Pinpoint the cell where the given text exists, returning its (X, Y) midpoint coordinate. 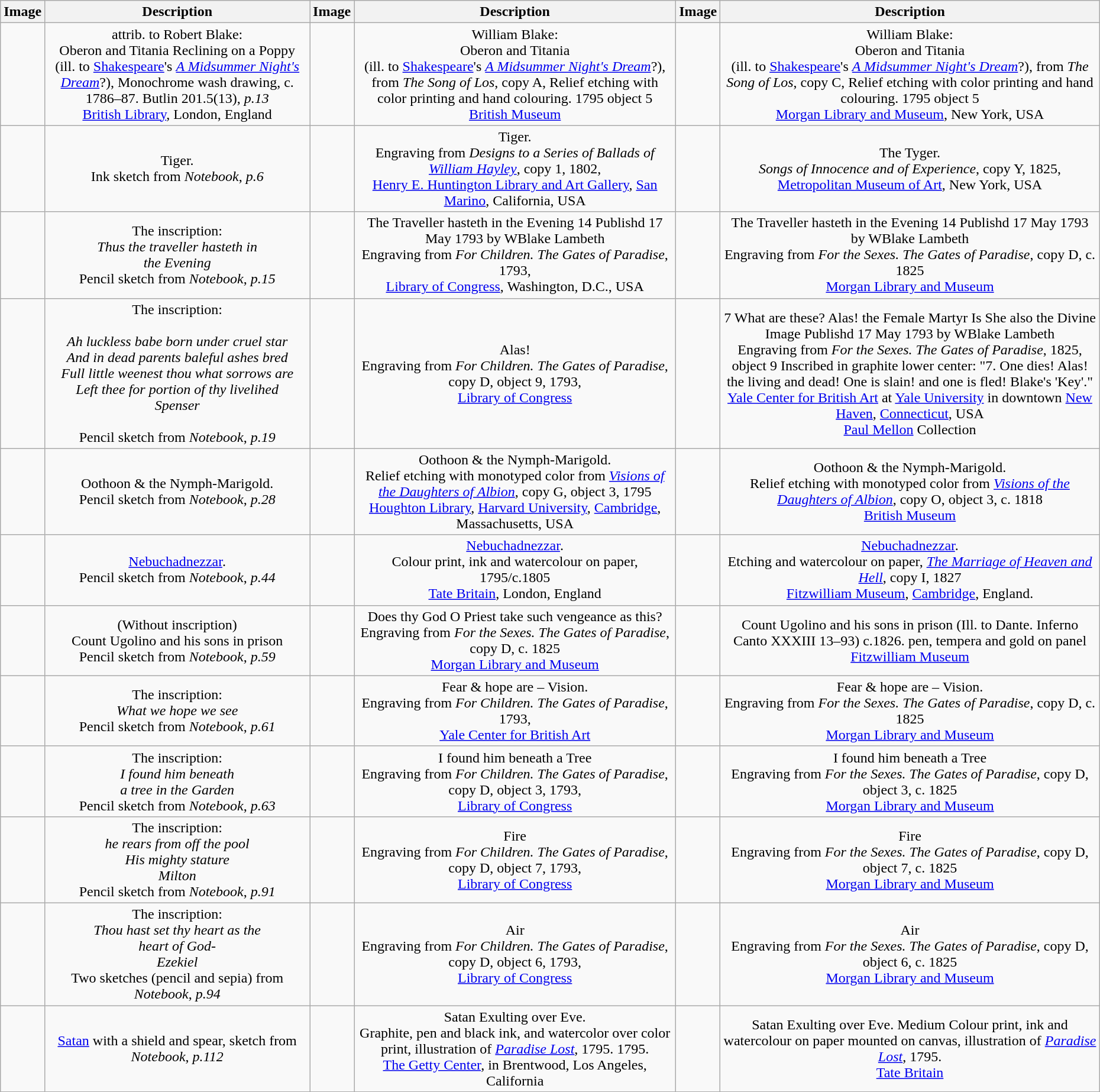
Does thy God O Priest take such vengeance as this? Engraving from For the Sexes. The Gates of Paradise, copy D, c. 1825 Morgan Library and Museum (515, 640)
Fire Engraving from For the Sexes. The Gates of Paradise, copy D, object 7, c. 1825 Morgan Library and Museum (910, 860)
Fear & hope are – Vision. Engraving from For the Sexes. The Gates of Paradise, copy D, c. 1825 Morgan Library and Museum (910, 711)
Satan with a shield and spear, sketch from Notebook, p.112 (177, 1049)
Tiger. Ink sketch from Notebook, p.6 (177, 169)
(Without inscription) Count Ugolino and his sons in prison Pencil sketch from Notebook, p.59 (177, 640)
The inscription: he rears from off the poolHis mighty statureMilton Pencil sketch from Notebook, p.91 (177, 860)
Oothoon & the Nymph-Marigold. Relief etching with monotyped color from Visions of the Daughters of Albion, copy O, object 3, c. 1818 British Museum (910, 492)
Satan Exulting over Eve. Medium Colour print, ink and watercolour on paper mounted on canvas, illustration of Paradise Lost, 1795. Tate Britain (910, 1049)
Air Engraving from For the Sexes. The Gates of Paradise, copy D, object 6, c. 1825 Morgan Library and Museum (910, 954)
Count Ugolino and his sons in prison (Ill. to Dante. Inferno Canto XXXIII 13–93) c.1826. pen, tempera and gold on panel Fitzwilliam Museum (910, 640)
Nebuchadnezzar. Colour print, ink and watercolour on paper, 1795/c.1805 Tate Britain, London, England (515, 570)
The Tyger. Songs of Innocence and of Experience, copy Y, 1825, Metropolitan Museum of Art, New York, USA (910, 169)
Oothoon & the Nymph-Marigold. Pencil sketch from Notebook, p.28 (177, 492)
The inscription: I found him beneatha tree in the Garden Pencil sketch from Notebook, p.63 (177, 781)
Alas! Engraving from For Children. The Gates of Paradise, copy D, object 9, 1793, Library of Congress (515, 373)
I found him beneath a Tree Engraving from For the Sexes. The Gates of Paradise, copy D, object 3, c. 1825 Morgan Library and Museum (910, 781)
The inscription: Thou hast set thy heart as theheart of God-Ezekiel Two sketches (pencil and sepia) from Notebook, p.94 (177, 954)
I found him beneath a Tree Engraving from For Children. The Gates of Paradise, copy D, object 3, 1793, Library of Congress (515, 781)
Air Engraving from For Children. The Gates of Paradise, copy D, object 6, 1793, Library of Congress (515, 954)
Fear & hope are – Vision. Engraving from For Children. The Gates of Paradise, 1793, Yale Center for British Art (515, 711)
Nebuchadnezzar. Etching and watercolour on paper, The Marriage of Heaven and Hell, copy I, 1827 Fitzwilliam Museum, Cambridge, England. (910, 570)
The inscription: What we hope we see Pencil sketch from Notebook, p.61 (177, 711)
Nebuchadnezzar. Pencil sketch from Notebook, p.44 (177, 570)
The inscription:Thus the traveller hasteth inthe Evening Pencil sketch from Notebook, p.15 (177, 255)
Fire Engraving from For Children. The Gates of Paradise, copy D, object 7, 1793, Library of Congress (515, 860)
